Search for the cell housing the specified text and yield its (X, Y) center coordinate. 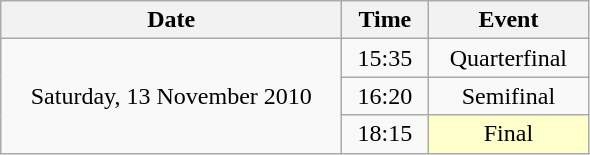
Quarterfinal (508, 58)
Date (172, 20)
Saturday, 13 November 2010 (172, 96)
15:35 (385, 58)
Final (508, 134)
Event (508, 20)
Time (385, 20)
16:20 (385, 96)
18:15 (385, 134)
Semifinal (508, 96)
